Determine the [X, Y] coordinate at the center of the cell enclosing the given text.  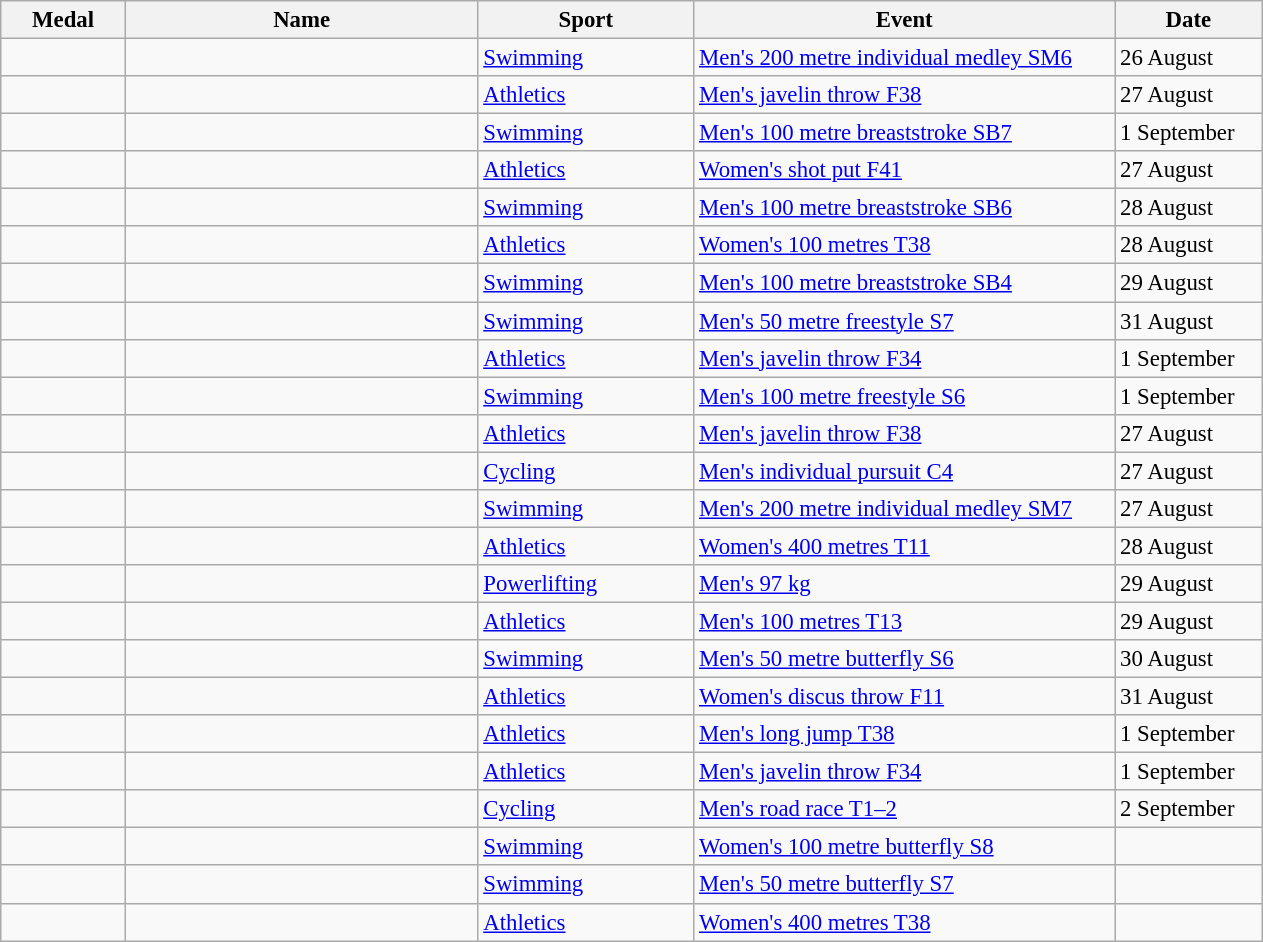
Event [904, 20]
Men's long jump T38 [904, 734]
Men's road race T1–2 [904, 809]
Men's 50 metre butterfly S7 [904, 885]
Women's 100 metres T38 [904, 245]
Men's 100 metres T13 [904, 621]
Men's 97 kg [904, 584]
Women's 400 metres T38 [904, 922]
Medal [64, 20]
Sport [586, 20]
Women's discus throw F11 [904, 697]
30 August [1188, 659]
Men's 200 metre individual medley SM7 [904, 509]
Name [302, 20]
Men's 50 metre freestyle S7 [904, 321]
2 September [1188, 809]
Men's 100 metre breaststroke SB4 [904, 283]
Men's 100 metre freestyle S6 [904, 396]
Women's 100 metre butterfly S8 [904, 847]
26 August [1188, 58]
Women's 400 metres T11 [904, 546]
Men's 50 metre butterfly S6 [904, 659]
Men's 200 metre individual medley SM6 [904, 58]
Powerlifting [586, 584]
Men's 100 metre breaststroke SB7 [904, 133]
Men's 100 metre breaststroke SB6 [904, 208]
Men's individual pursuit C4 [904, 471]
Date [1188, 20]
Women's shot put F41 [904, 170]
